Provide the [X, Y] coordinate of the cell's center where the given text is located.  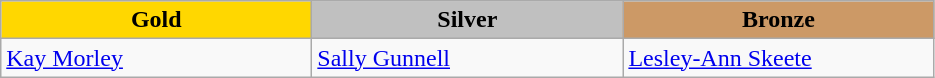
Sally Gunnell [468, 58]
Bronze [778, 20]
Gold [156, 20]
Lesley-Ann Skeete [778, 58]
Kay Morley [156, 58]
Silver [468, 20]
